For the text-containing cell, return its midpoint in [x, y] coordinate format. 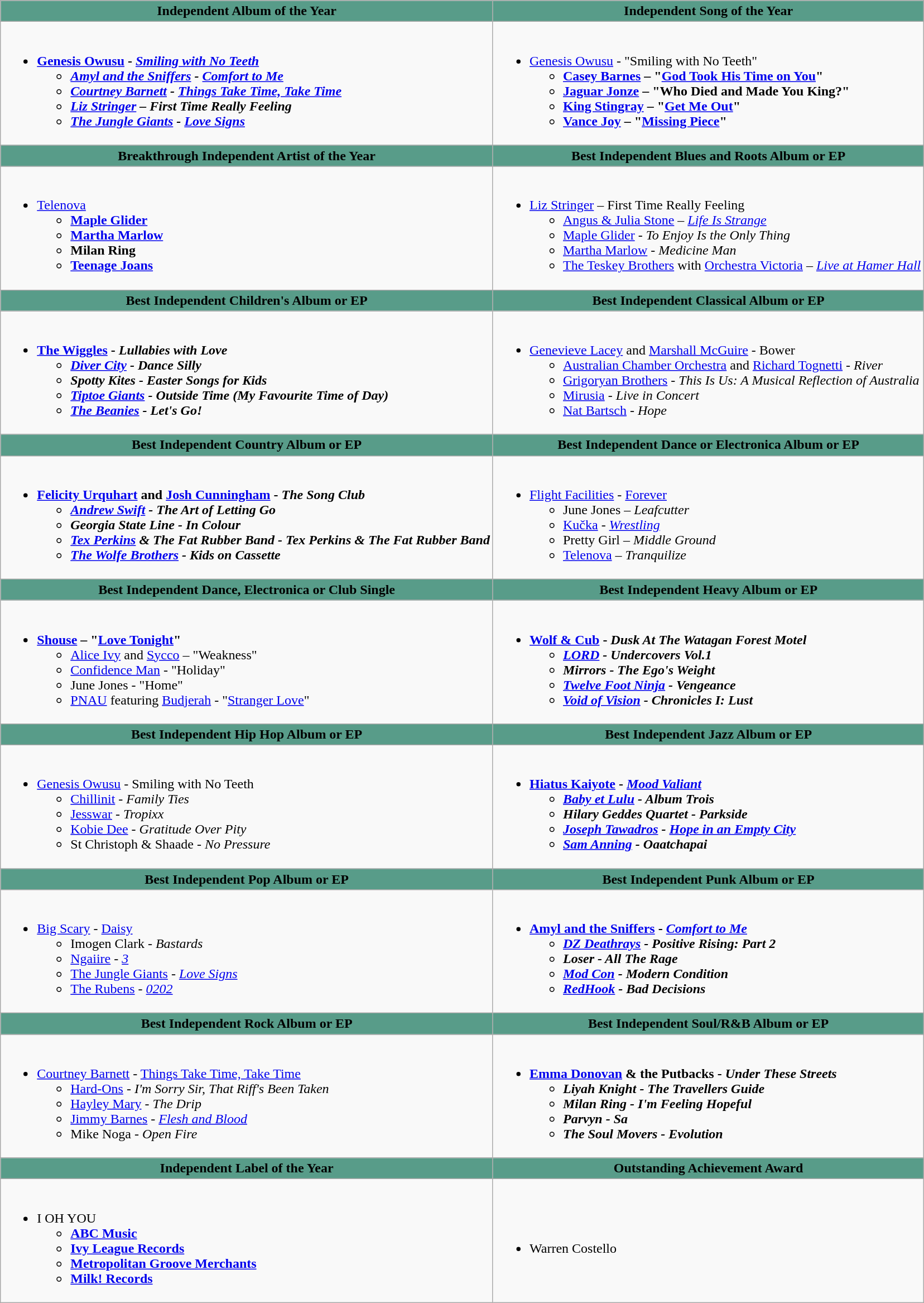
Best Independent Dance or Electronica Album or EP [708, 445]
Best Independent Pop Album or EP [247, 879]
Best Independent Jazz Album or EP [708, 734]
Best Independent Hip Hop Album or EP [247, 734]
Warren Costello [708, 1240]
Best Independent Punk Album or EP [708, 879]
Best Independent Blues and Roots Album or EP [708, 156]
Genesis Owusu - Smiling with No TeethChillinit - Family TiesJesswar - TropixxKobie Dee - Gratitude Over PitySt Christoph & Shaade - No Pressure [247, 806]
Best Independent Rock Album or EP [247, 1024]
Breakthrough Independent Artist of the Year [247, 156]
Independent Album of the Year [247, 11]
Best Independent Dance, Electronica or Club Single [247, 590]
Big Scary - DaisyImogen Clark - BastardsNgaiire - 3The Jungle Giants - Love SignsThe Rubens - 0202 [247, 951]
Outstanding Achievement Award [708, 1168]
TelenovaMaple GliderMartha MarlowMilan RingTeenage Joans [247, 228]
Best Independent Soul/R&B Album or EP [708, 1024]
Hiatus Kaiyote - Mood ValiantBaby et Lulu - Album TroisHilary Geddes Quartet - ParksideJoseph Tawadros - Hope in an Empty CitySam Anning - Oaatchapai [708, 806]
Shouse – "Love Tonight" Alice Ivy and Sycco – "Weakness"Confidence Man - "Holiday"June Jones - "Home"PNAU featuring Budjerah - "Stranger Love" [247, 662]
Flight Facilities - ForeverJune Jones – LeafcutterKučka - WrestlingPretty Girl – Middle GroundTelenova – Tranquilize [708, 517]
Independent Label of the Year [247, 1168]
Best Independent Country Album or EP [247, 445]
Amyl and the Sniffers - Comfort to MeDZ Deathrays - Positive Rising: Part 2Loser - All The RageMod Con - Modern ConditionRedHook - Bad Decisions [708, 951]
Best Independent Heavy Album or EP [708, 590]
Best Independent Children's Album or EP [247, 300]
Best Independent Classical Album or EP [708, 300]
I OH YOUABC MusicIvy League RecordsMetropolitan Groove MerchantsMilk! Records [247, 1240]
Independent Song of the Year [708, 11]
